Provide the [X, Y] coordinate of the cell's center where the given text is located.  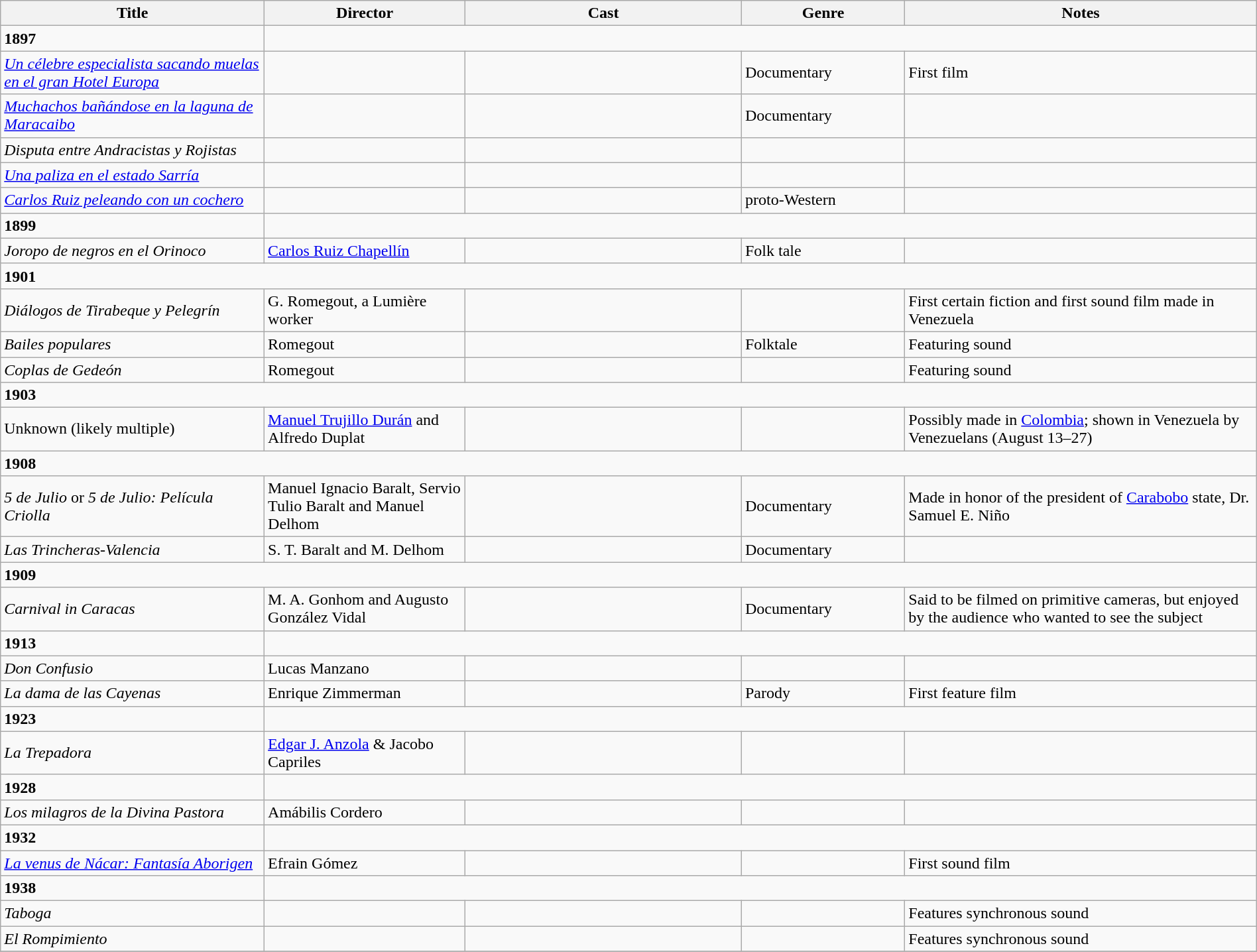
Notes [1081, 13]
1928 [133, 787]
La venus de Nácar: Fantasía Aborigen [133, 863]
First certain fiction and first sound film made in Venezuela [1081, 310]
Bailes populares [133, 344]
Un célebre especialista sacando muelas en el gran Hotel Europa [133, 73]
Disputa entre Andracistas y Rojistas [133, 150]
1901 [628, 276]
1897 [133, 38]
1923 [133, 719]
Coplas de Gedeón [133, 369]
Folktale [823, 344]
Edgar J. Anzola & Jacobo Capriles [365, 753]
Possibly made in Colombia; shown in Venezuela by Venezuelans (August 13–27) [1081, 430]
M. A. Gonhom and Augusto González Vidal [365, 609]
Taboga [133, 914]
Made in honor of the president of Carabobo state, Dr. Samuel E. Niño [1081, 506]
Las Trincheras-Valencia [133, 550]
La dama de las Cayenas [133, 693]
1908 [628, 463]
1903 [628, 395]
El Rompimiento [133, 939]
First feature film [1081, 693]
Carlos Ruiz Chapellín [365, 251]
Carnival in Caracas [133, 609]
1932 [133, 837]
Una paliza en el estado Sarría [133, 175]
1913 [133, 643]
Joropo de negros en el Orinoco [133, 251]
Enrique Zimmerman [365, 693]
Folk tale [823, 251]
Amábilis Cordero [365, 812]
Muchachos bañándose en la laguna de Maracaibo [133, 115]
Cast [603, 13]
proto-Western [823, 200]
Manuel Trujillo Durán and Alfredo Duplat [365, 430]
Don Confusio [133, 668]
Title [133, 13]
1899 [133, 225]
Los milagros de la Divina Pastora [133, 812]
1909 [628, 575]
Manuel Ignacio Baralt, Servio Tulio Baralt and Manuel Delhom [365, 506]
La Trepadora [133, 753]
G. Romegout, a Lumière worker [365, 310]
Lucas Manzano [365, 668]
Said to be filmed on primitive cameras, but enjoyed by the audience who wanted to see the subject [1081, 609]
Efrain Gómez [365, 863]
Parody [823, 693]
Diálogos de Tirabeque y Pelegrín [133, 310]
Genre [823, 13]
S. T. Baralt and M. Delhom [365, 550]
Unknown (likely multiple) [133, 430]
1938 [133, 888]
5 de Julio or 5 de Julio: Película Criolla [133, 506]
First film [1081, 73]
Carlos Ruiz peleando con un cochero [133, 200]
Director [365, 13]
First sound film [1081, 863]
